Return the (x, y) coordinate for the center point of the cell that contains the specified text.  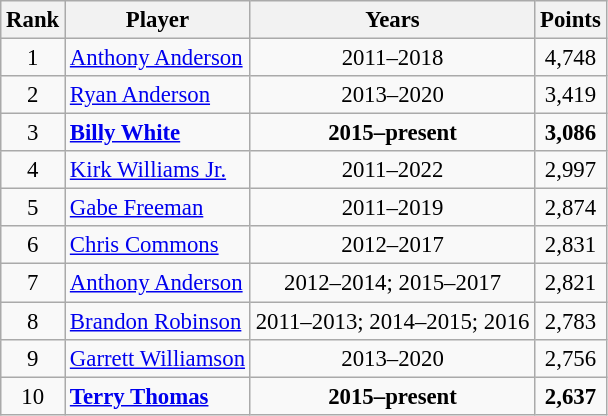
Garrett Williamson (158, 358)
2011–2013; 2014–2015; 2016 (392, 321)
2,821 (570, 283)
3,086 (570, 133)
Years (392, 20)
2,997 (570, 170)
9 (33, 358)
Points (570, 20)
Rank (33, 20)
3 (33, 133)
5 (33, 208)
1 (33, 58)
2011–2022 (392, 170)
2011–2019 (392, 208)
10 (33, 396)
Kirk Williams Jr. (158, 170)
4,748 (570, 58)
2012–2014; 2015–2017 (392, 283)
Player (158, 20)
3,419 (570, 95)
2012–2017 (392, 245)
2011–2018 (392, 58)
7 (33, 283)
6 (33, 245)
2,831 (570, 245)
2,756 (570, 358)
8 (33, 321)
2,874 (570, 208)
Chris Commons (158, 245)
Terry Thomas (158, 396)
Billy White (158, 133)
2,783 (570, 321)
2,637 (570, 396)
4 (33, 170)
Gabe Freeman (158, 208)
2 (33, 95)
Ryan Anderson (158, 95)
Brandon Robinson (158, 321)
